Provide the (x, y) coordinate of the cell's center where the given text is located.  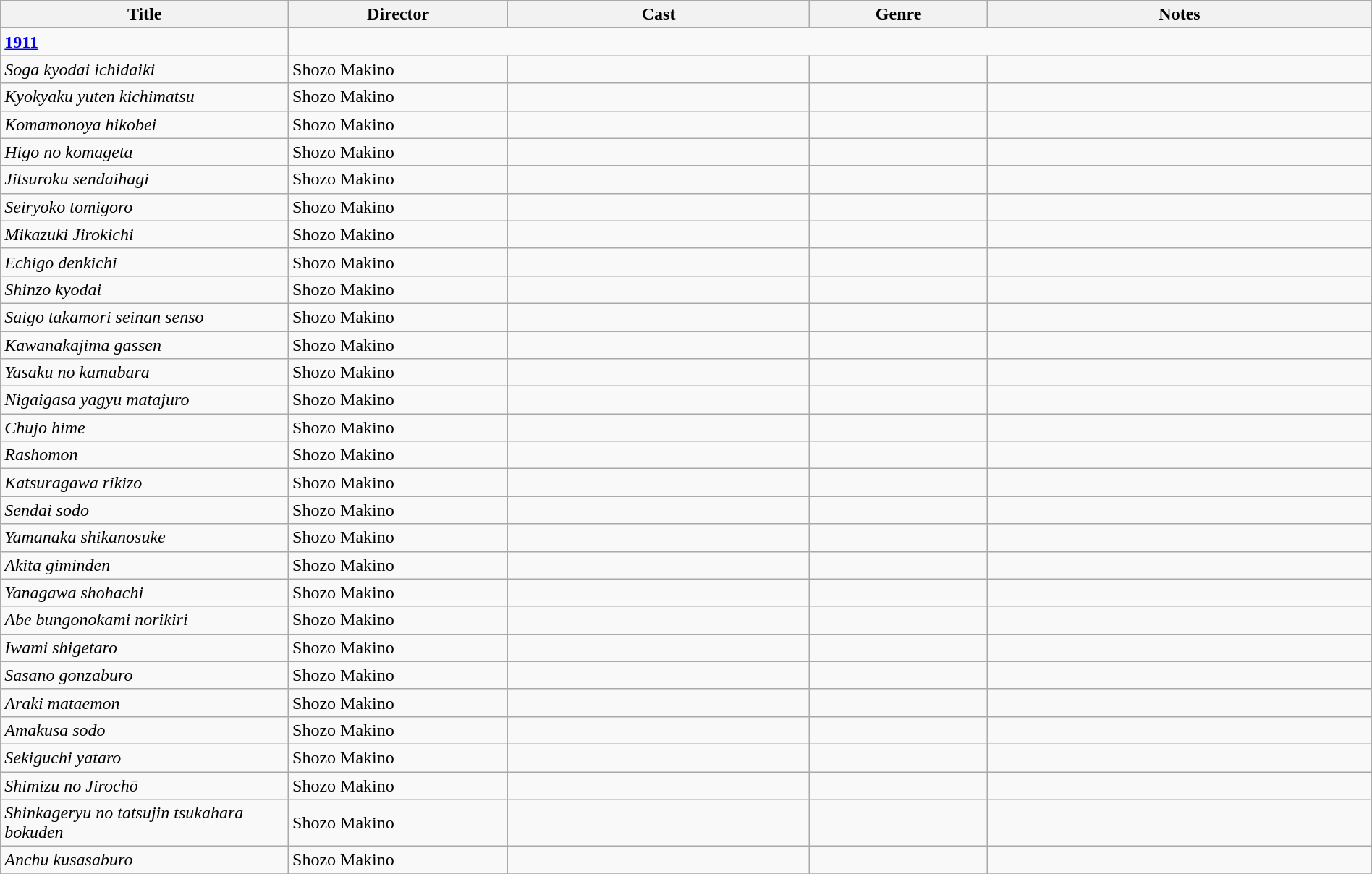
1911 (145, 42)
Higo no komageta (145, 152)
Shinzo kyodai (145, 289)
Notes (1180, 14)
Echigo denkichi (145, 262)
Sasano gonzaburo (145, 675)
Chujo hime (145, 428)
Jitsuroku sendaihagi (145, 179)
Seiryoko tomigoro (145, 207)
Yasaku no kamabara (145, 373)
Yamanaka shikanosuke (145, 538)
Mikazuki Jirokichi (145, 234)
Komamonoya hikobei (145, 124)
Director (398, 14)
Genre (898, 14)
Abe bungonokami norikiri (145, 620)
Soga kyodai ichidaiki (145, 69)
Iwami shigetaro (145, 648)
Yanagawa shohachi (145, 593)
Sekiguchi yataro (145, 758)
Kawanakajima gassen (145, 345)
Anchu kusasaburo (145, 860)
Shinkageryu no tatsujin tsukahara bokuden (145, 823)
Shimizu no Jirochō (145, 785)
Nigaigasa yagyu matajuro (145, 400)
Kyokyaku yuten kichimatsu (145, 97)
Akita giminden (145, 565)
Title (145, 14)
Cast (659, 14)
Araki mataemon (145, 703)
Rashomon (145, 455)
Saigo takamori seinan senso (145, 317)
Katsuragawa rikizo (145, 483)
Amakusa sodo (145, 730)
Sendai sodo (145, 510)
